Find where the given text appears and provide that cell's center as (x, y) coordinate. 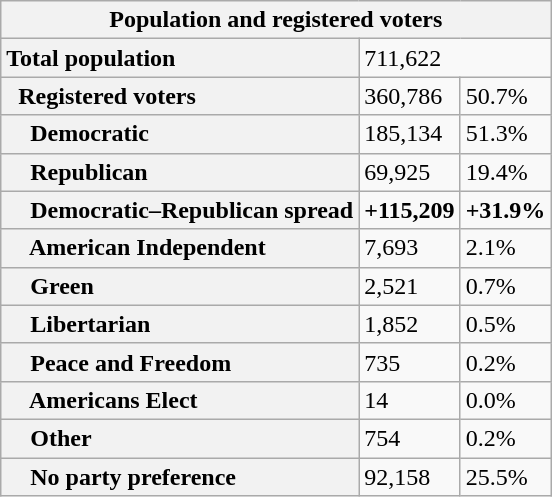
Other (180, 438)
Total population (180, 58)
92,158 (410, 477)
711,622 (455, 58)
No party preference (180, 477)
Registered voters (180, 96)
50.7% (506, 96)
25.5% (506, 477)
Democratic (180, 134)
Population and registered voters (276, 20)
7,693 (410, 248)
0.0% (506, 400)
185,134 (410, 134)
Americans Elect (180, 400)
0.5% (506, 324)
Republican (180, 172)
2.1% (506, 248)
51.3% (506, 134)
Peace and Freedom (180, 362)
69,925 (410, 172)
+115,209 (410, 210)
American Independent (180, 248)
Green (180, 286)
+31.9% (506, 210)
735 (410, 362)
Libertarian (180, 324)
0.7% (506, 286)
14 (410, 400)
19.4% (506, 172)
754 (410, 438)
360,786 (410, 96)
Democratic–Republican spread (180, 210)
2,521 (410, 286)
1,852 (410, 324)
